Return the (X, Y) coordinate for the center point of the cell that contains the specified text.  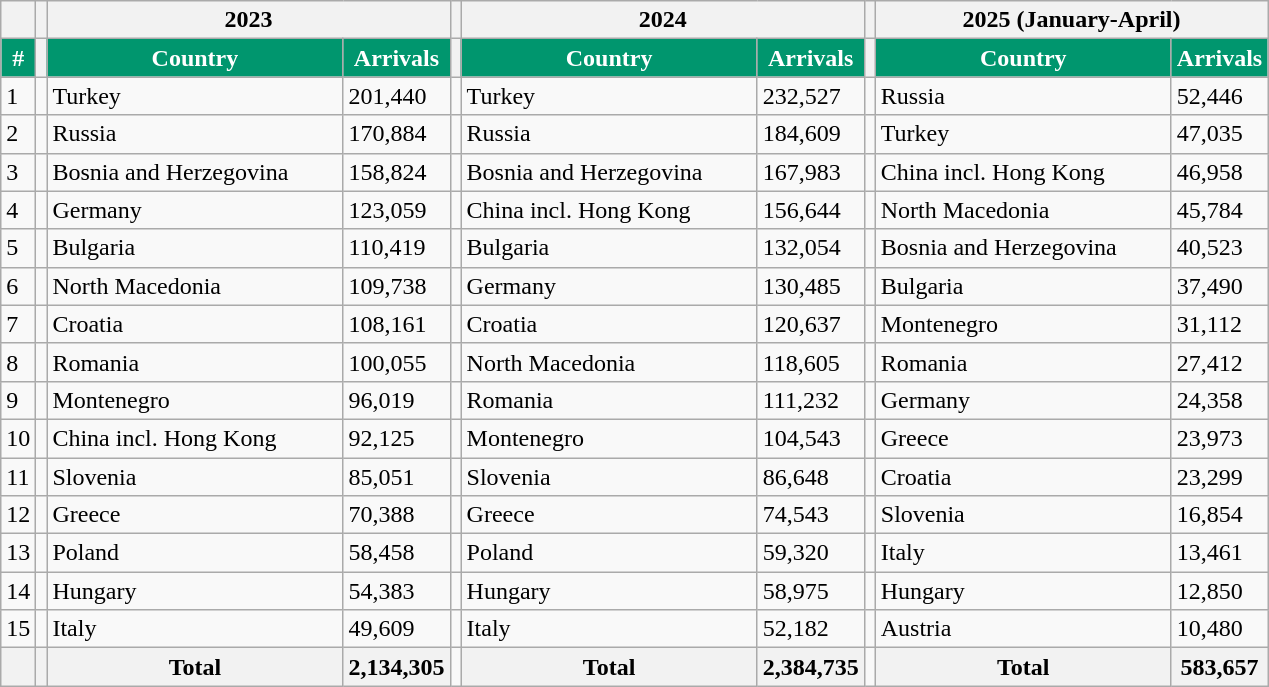
583,657 (1219, 667)
232,527 (810, 96)
123,059 (396, 210)
Austria (1023, 629)
52,446 (1219, 96)
2,134,305 (396, 667)
132,054 (810, 248)
120,637 (810, 324)
23,973 (1219, 438)
184,609 (810, 134)
2,384,735 (810, 667)
109,738 (396, 286)
111,232 (810, 400)
58,458 (396, 553)
170,884 (396, 134)
96,019 (396, 400)
# (18, 58)
2024 (662, 20)
40,523 (1219, 248)
5 (18, 248)
15 (18, 629)
27,412 (1219, 362)
118,605 (810, 362)
3 (18, 172)
70,388 (396, 515)
49,609 (396, 629)
4 (18, 210)
47,035 (1219, 134)
2 (18, 134)
10,480 (1219, 629)
10 (18, 438)
11 (18, 477)
23,299 (1219, 477)
31,112 (1219, 324)
2025 (January-April) (1071, 20)
6 (18, 286)
156,644 (810, 210)
130,485 (810, 286)
100,055 (396, 362)
92,125 (396, 438)
16,854 (1219, 515)
7 (18, 324)
8 (18, 362)
2023 (248, 20)
85,051 (396, 477)
14 (18, 591)
201,440 (396, 96)
59,320 (810, 553)
1 (18, 96)
74,543 (810, 515)
110,419 (396, 248)
24,358 (1219, 400)
9 (18, 400)
108,161 (396, 324)
54,383 (396, 591)
37,490 (1219, 286)
45,784 (1219, 210)
12 (18, 515)
13,461 (1219, 553)
52,182 (810, 629)
167,983 (810, 172)
58,975 (810, 591)
13 (18, 553)
158,824 (396, 172)
46,958 (1219, 172)
104,543 (810, 438)
86,648 (810, 477)
12,850 (1219, 591)
